Identify which cell holds the provided text, then report its [x, y] central coordinate. 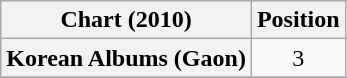
Korean Albums (Gaon) [126, 58]
Position [298, 20]
Chart (2010) [126, 20]
3 [298, 58]
